Pinpoint the cell where the given text exists, returning its (x, y) midpoint coordinate. 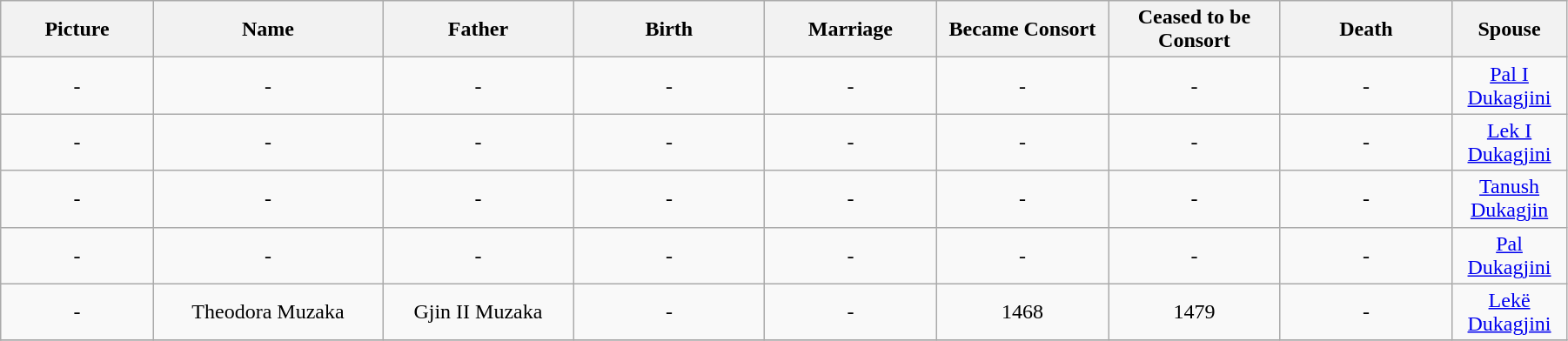
Became Consort (1022, 30)
1468 (1022, 311)
Theodora Muzaka (268, 311)
Name (268, 30)
Picture (77, 30)
Marriage (851, 30)
Tanush Dukagjin (1510, 198)
Lekë Dukagjini (1510, 311)
Pal I Dukagjini (1510, 85)
Ceased to be Consort (1195, 30)
1479 (1195, 311)
Gjin II Muzaka (479, 311)
Lek I Dukagjini (1510, 143)
Father (479, 30)
Spouse (1510, 30)
Death (1366, 30)
Pal Dukagjini (1510, 256)
Birth (668, 30)
